Return the [x, y] coordinate for the center point of the cell that contains the specified text.  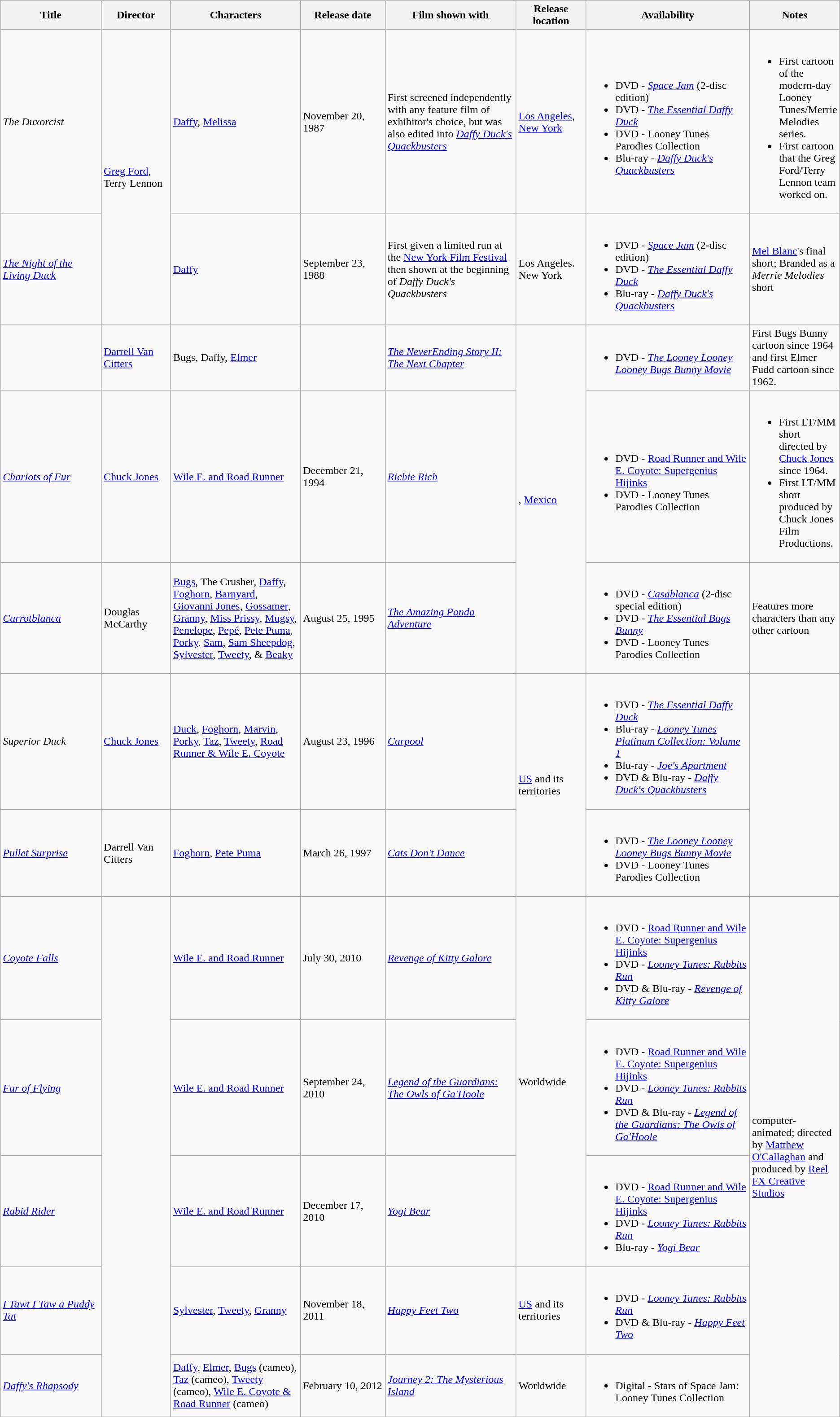
Characters [235, 15]
Mel Blanc's final short; Branded as a Merrie Melodies short [794, 269]
Yogi Bear [451, 1211]
September 23, 1988 [343, 269]
Happy Feet Two [451, 1310]
First LT/MM short directed by Chuck Jones since 1964.First LT/MM short produced by Chuck Jones Film Productions. [794, 477]
Chariots of Fur [51, 477]
DVD - Road Runner and Wile E. Coyote: Supergenius HijinksDVD - Looney Tunes Parodies Collection [668, 477]
Cats Don't Dance [451, 853]
August 23, 1996 [343, 741]
I Tawt I Taw a Puddy Tat [51, 1310]
The NeverEnding Story II: The Next Chapter [451, 358]
Coyote Falls [51, 958]
Los Angeles,New York [551, 122]
Notes [794, 15]
February 10, 2012 [343, 1385]
The Night of the Living Duck [51, 269]
DVD - The Essential Daffy DuckBlu-ray - Looney Tunes Platinum Collection: Volume 1Blu-ray - Joe's ApartmentDVD & Blu-ray - Daffy Duck's Quackbusters [668, 741]
Foghorn, Pete Puma [235, 853]
Features more characters than any other cartoon [794, 618]
Duck, Foghorn, Marvin, Porky, Taz, Tweety, Road Runner & Wile E. Coyote [235, 741]
Greg Ford,Terry Lennon [136, 177]
DVD - Road Runner and Wile E. Coyote: Supergenius HijinksDVD - Looney Tunes: Rabbits RunDVD & Blu-ray - Legend of the Guardians: The Owls of Ga'Hoole [668, 1088]
The Duxorcist [51, 122]
Release location [551, 15]
computer-animated; directed by Matthew O'Callaghan and produced by Reel FX Creative Studios [794, 1156]
Douglas McCarthy [136, 618]
DVD - The Looney Looney Looney Bugs Bunny Movie [668, 358]
Pullet Surprise [51, 853]
DVD - Road Runner and Wile E. Coyote: Supergenius HijinksDVD - Looney Tunes: Rabbits RunDVD & Blu-ray - Revenge of Kitty Galore [668, 958]
Digital - Stars of Space Jam: Looney Tunes Collection [668, 1385]
Sylvester, Tweety, Granny [235, 1310]
Richie Rich [451, 477]
The Amazing Panda Adventure [451, 618]
Revenge of Kitty Galore [451, 958]
November 20, 1987 [343, 122]
Director [136, 15]
December 21, 1994 [343, 477]
Rabid Rider [51, 1211]
Daffy, Melissa [235, 122]
Bugs, Daffy, Elmer [235, 358]
Daffy's Rhapsody [51, 1385]
First cartoon of the modern-day Looney Tunes/Merrie Melodies series.First cartoon that the Greg Ford/Terry Lennon team worked on. [794, 122]
Film shown with [451, 15]
Release date [343, 15]
DVD - Road Runner and Wile E. Coyote: Supergenius HijinksDVD - Looney Tunes: Rabbits RunBlu-ray - Yogi Bear [668, 1211]
, Mexico [551, 499]
March 26, 1997 [343, 853]
DVD - Space Jam (2-disc edition)DVD - The Essential Daffy DuckBlu-ray - Daffy Duck's Quackbusters [668, 269]
Legend of the Guardians: The Owls of Ga'Hoole [451, 1088]
Superior Duck [51, 741]
Daffy [235, 269]
First screened independently with any feature film of exhibitor's choice, but was also edited into Daffy Duck's Quackbusters [451, 122]
Daffy, Elmer, Bugs (cameo), Taz (cameo), Tweety (cameo), Wile E. Coyote & Road Runner (cameo) [235, 1385]
DVD - Casablanca (2-disc special edition)DVD - The Essential Bugs BunnyDVD - Looney Tunes Parodies Collection [668, 618]
Carrotblanca [51, 618]
First Bugs Bunny cartoon since 1964 and first Elmer Fudd cartoon since 1962. [794, 358]
November 18, 2011 [343, 1310]
First given a limited run at the New York Film Festival then shown at the beginning of Daffy Duck's Quackbusters [451, 269]
December 17, 2010 [343, 1211]
Availability [668, 15]
Fur of Flying [51, 1088]
DVD - Looney Tunes: Rabbits RunDVD & Blu-ray - Happy Feet Two [668, 1310]
Title [51, 15]
July 30, 2010 [343, 958]
Carpool [451, 741]
DVD - Space Jam (2-disc edition)DVD - The Essential Daffy DuckDVD - Looney Tunes Parodies CollectionBlu-ray - Daffy Duck's Quackbusters [668, 122]
DVD - The Looney Looney Looney Bugs Bunny MovieDVD - Looney Tunes Parodies Collection [668, 853]
September 24, 2010 [343, 1088]
Journey 2: The Mysterious Island [451, 1385]
Los Angeles.New York [551, 269]
August 25, 1995 [343, 618]
